Determine the [X, Y] coordinate at the center of the cell enclosing the given text.  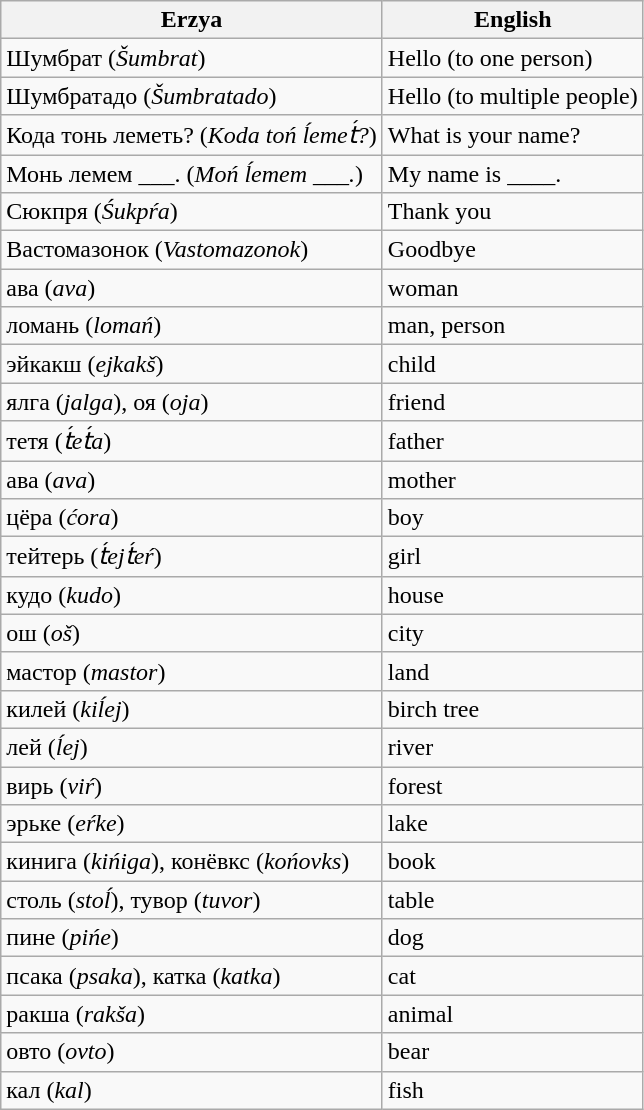
тетя (t́et́a) [192, 441]
овто (ovto) [192, 1052]
цёра (ćora) [192, 518]
Монь лемем ___. (Moń ĺemem ___.) [192, 173]
forest [512, 785]
What is your name? [512, 135]
river [512, 747]
Thank you [512, 212]
birch tree [512, 709]
Кода тонь леметь? (Koda toń ĺemet́?) [192, 135]
кудо (kudo) [192, 595]
Hello (to multiple people) [512, 96]
father [512, 441]
пине (pińe) [192, 938]
dog [512, 938]
эйкакш (ejkakš) [192, 364]
city [512, 633]
man, person [512, 326]
эрьке (eŕke) [192, 824]
My name is ____. [512, 173]
псака (psaka), катка (katka) [192, 976]
child [512, 364]
Hello (to one person) [512, 58]
woman [512, 288]
book [512, 862]
ракша (rakša) [192, 1014]
boy [512, 518]
ломань (lomań) [192, 326]
кал (kal) [192, 1090]
тейтерь (t́ejt́eŕ) [192, 557]
вирь (viŕ) [192, 785]
Erzya [192, 20]
Шумбрат (Šumbrat) [192, 58]
столь (stoĺ), тувор (tuvor) [192, 900]
friend [512, 402]
mother [512, 479]
килей (kiĺej) [192, 709]
Goodbye [512, 250]
lake [512, 824]
girl [512, 557]
house [512, 595]
cat [512, 976]
кинига (kińiga), конёвкс (końovks) [192, 862]
ош (oš) [192, 633]
fish [512, 1090]
table [512, 900]
land [512, 671]
мастор (mastor) [192, 671]
Вастомазонок (Vastomazonok) [192, 250]
animal [512, 1014]
English [512, 20]
ялга (jalga), оя (oja) [192, 402]
bear [512, 1052]
лей (ĺej) [192, 747]
Шумбратадо (Šumbratado) [192, 96]
Сюкпря (Śukpŕa) [192, 212]
